Scan for the cell matching the given text and deliver its [x, y] coordinate at center. 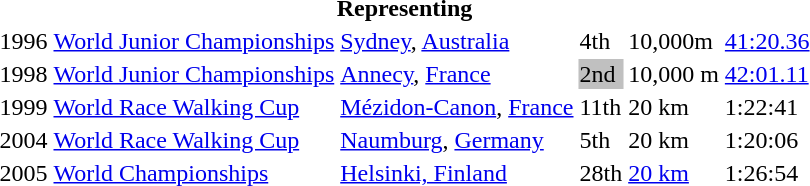
2nd [601, 74]
10,000 m [674, 74]
Annecy, France [457, 74]
11th [601, 107]
4th [601, 41]
Mézidon-Canon, France [457, 107]
10,000m [674, 41]
Sydney, Australia [457, 41]
5th [601, 140]
Naumburg, Germany [457, 140]
